From the cell containing the given text, extract its center point as (X, Y) coordinate. 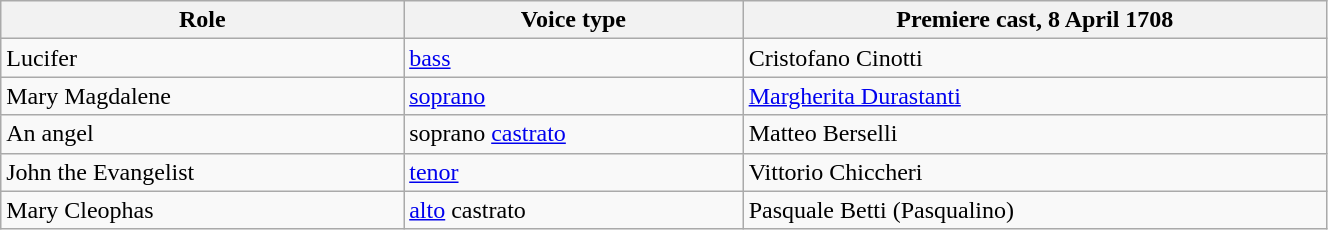
soprano (574, 96)
Vittorio Chiccheri (1034, 172)
Matteo Berselli (1034, 134)
Role (202, 20)
An angel (202, 134)
John the Evangelist (202, 172)
soprano castrato (574, 134)
Lucifer (202, 58)
Mary Cleophas (202, 210)
Pasquale Betti (Pasqualino) (1034, 210)
Mary Magdalene (202, 96)
Voice type (574, 20)
alto castrato (574, 210)
tenor (574, 172)
Premiere cast, 8 April 1708 (1034, 20)
bass (574, 58)
Cristofano Cinotti (1034, 58)
Margherita Durastanti (1034, 96)
